Provide the (X, Y) coordinate of the cell's center where the given text is located.  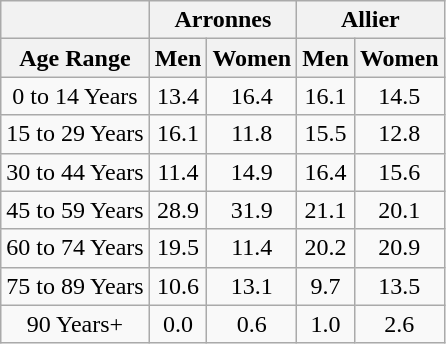
13.5 (399, 286)
Allier (370, 20)
15 to 29 Years (75, 134)
11.8 (252, 134)
0.0 (178, 324)
9.7 (326, 286)
19.5 (178, 248)
28.9 (178, 210)
20.2 (326, 248)
30 to 44 Years (75, 172)
20.9 (399, 248)
Arronnes (222, 20)
14.5 (399, 96)
0.6 (252, 324)
13.4 (178, 96)
15.6 (399, 172)
60 to 74 Years (75, 248)
1.0 (326, 324)
15.5 (326, 134)
31.9 (252, 210)
2.6 (399, 324)
75 to 89 Years (75, 286)
13.1 (252, 286)
Age Range (75, 58)
45 to 59 Years (75, 210)
0 to 14 Years (75, 96)
20.1 (399, 210)
14.9 (252, 172)
90 Years+ (75, 324)
12.8 (399, 134)
10.6 (178, 286)
21.1 (326, 210)
